From the cell containing the given text, extract its center point as [X, Y] coordinate. 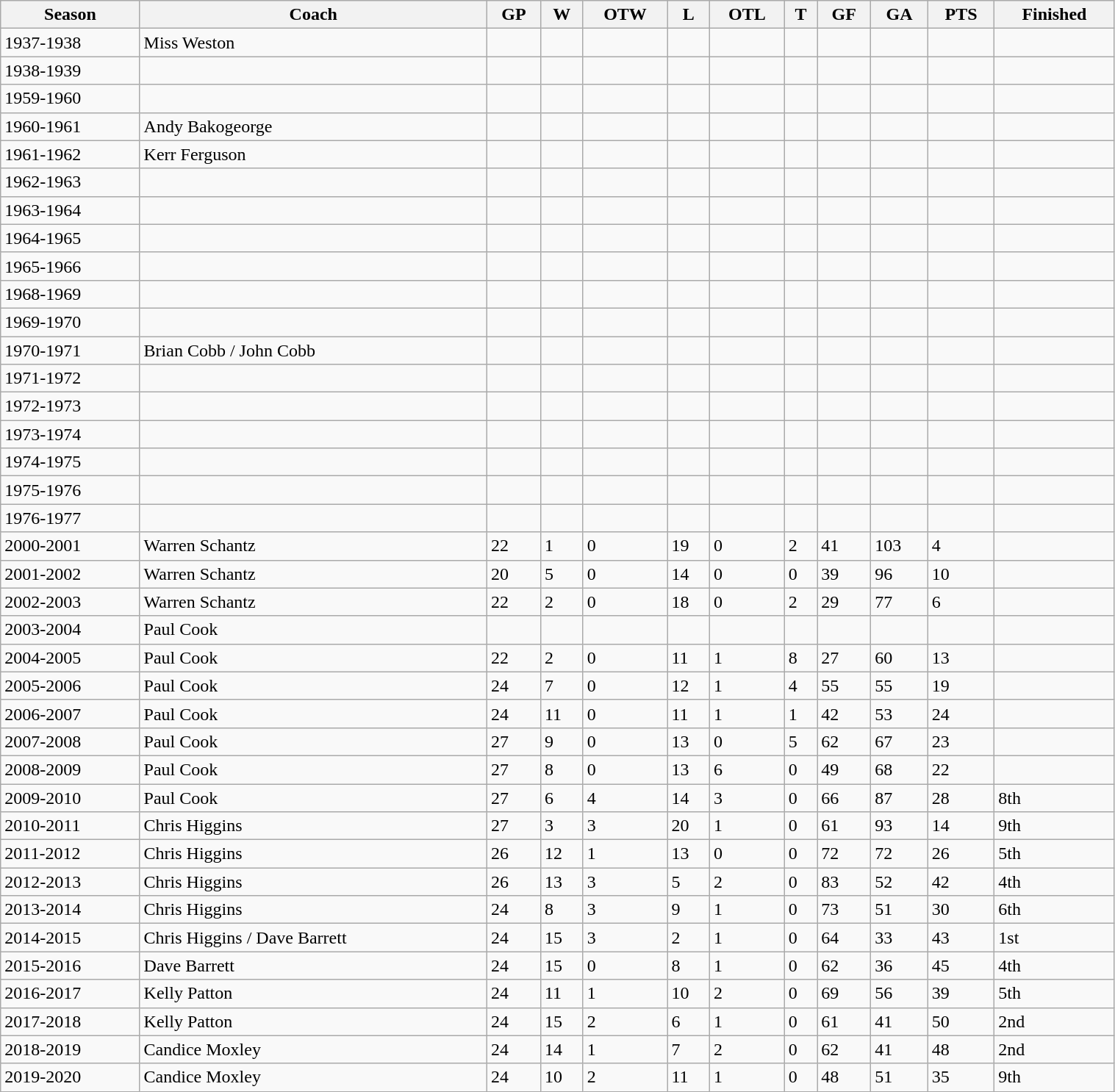
2013-2014 [71, 910]
53 [900, 714]
96 [900, 574]
1972-1973 [71, 406]
36 [900, 966]
93 [900, 826]
2015-2016 [71, 966]
GF [844, 15]
103 [900, 546]
35 [961, 1077]
2014-2015 [71, 938]
2008-2009 [71, 769]
Coach [313, 15]
68 [900, 769]
Brian Cobb / John Cobb [313, 351]
1965-1966 [71, 266]
Season [71, 15]
2006-2007 [71, 714]
1963-1964 [71, 210]
8th [1054, 797]
1938-1939 [71, 71]
1959-1960 [71, 98]
GP [513, 15]
2019-2020 [71, 1077]
56 [900, 994]
1962-1963 [71, 182]
T [801, 15]
1975-1976 [71, 490]
OTW [625, 15]
52 [900, 882]
1968-1969 [71, 294]
2002-2003 [71, 602]
1970-1971 [71, 351]
Andy Bakogeorge [313, 126]
1st [1054, 938]
1937-1938 [71, 43]
64 [844, 938]
2003-2004 [71, 630]
87 [900, 797]
1961-1962 [71, 154]
1973-1974 [71, 434]
2009-2010 [71, 797]
28 [961, 797]
33 [900, 938]
83 [844, 882]
18 [689, 602]
1971-1972 [71, 378]
2004-2005 [71, 658]
67 [900, 741]
1964-1965 [71, 238]
Miss Weston [313, 43]
2011-2012 [71, 854]
OTL [747, 15]
23 [961, 741]
PTS [961, 15]
45 [961, 966]
Chris Higgins / Dave Barrett [313, 938]
2017-2018 [71, 1021]
2001-2002 [71, 574]
2016-2017 [71, 994]
77 [900, 602]
2010-2011 [71, 826]
6th [1054, 910]
66 [844, 797]
Kerr Ferguson [313, 154]
1969-1970 [71, 322]
69 [844, 994]
Dave Barrett [313, 966]
Finished [1054, 15]
2000-2001 [71, 546]
1974-1975 [71, 462]
50 [961, 1021]
W [562, 15]
29 [844, 602]
73 [844, 910]
2018-2019 [71, 1049]
43 [961, 938]
30 [961, 910]
1960-1961 [71, 126]
2007-2008 [71, 741]
2005-2006 [71, 686]
1976-1977 [71, 518]
GA [900, 15]
L [689, 15]
60 [900, 658]
2012-2013 [71, 882]
49 [844, 769]
